Search for the cell housing the specified text and yield its [x, y] center coordinate. 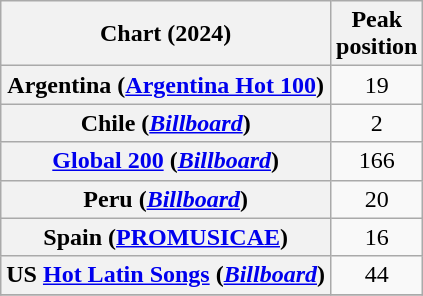
166 [377, 161]
Chart (2024) [166, 34]
Global 200 (Billboard) [166, 161]
2 [377, 123]
19 [377, 85]
US Hot Latin Songs (Billboard) [166, 275]
Peakposition [377, 34]
Spain (PROMUSICAE) [166, 237]
Argentina (Argentina Hot 100) [166, 85]
Chile (Billboard) [166, 123]
Peru (Billboard) [166, 199]
44 [377, 275]
20 [377, 199]
16 [377, 237]
